Pinpoint the cell where the given text exists, returning its [X, Y] midpoint coordinate. 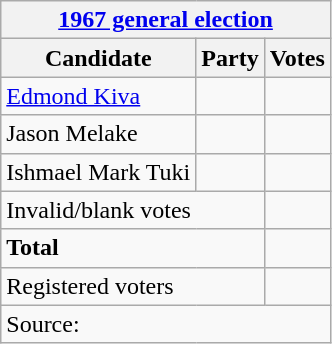
Jason Melake [98, 134]
Total [132, 248]
Ishmael Mark Tuki [98, 172]
Party [230, 58]
Edmond Kiva [98, 96]
Registered voters [132, 286]
Source: [166, 324]
Votes [297, 58]
Invalid/blank votes [132, 210]
1967 general election [166, 20]
Candidate [98, 58]
